Identify which cell holds the provided text, then report its (X, Y) central coordinate. 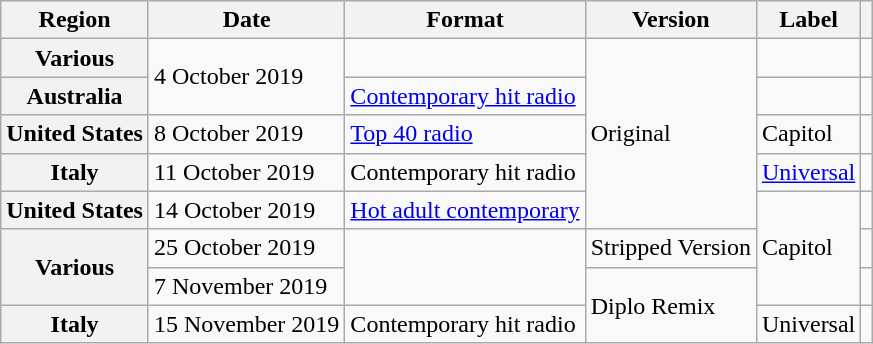
11 October 2019 (246, 172)
Date (246, 20)
4 October 2019 (246, 77)
8 October 2019 (246, 134)
Format (465, 20)
Top 40 radio (465, 134)
Region (75, 20)
15 November 2019 (246, 324)
Version (670, 20)
7 November 2019 (246, 286)
Diplo Remix (670, 305)
Stripped Version (670, 248)
Hot adult contemporary (465, 210)
25 October 2019 (246, 248)
Label (808, 20)
Australia (75, 96)
Original (670, 134)
14 October 2019 (246, 210)
